Scan for the cell matching the given text and deliver its (X, Y) coordinate at center. 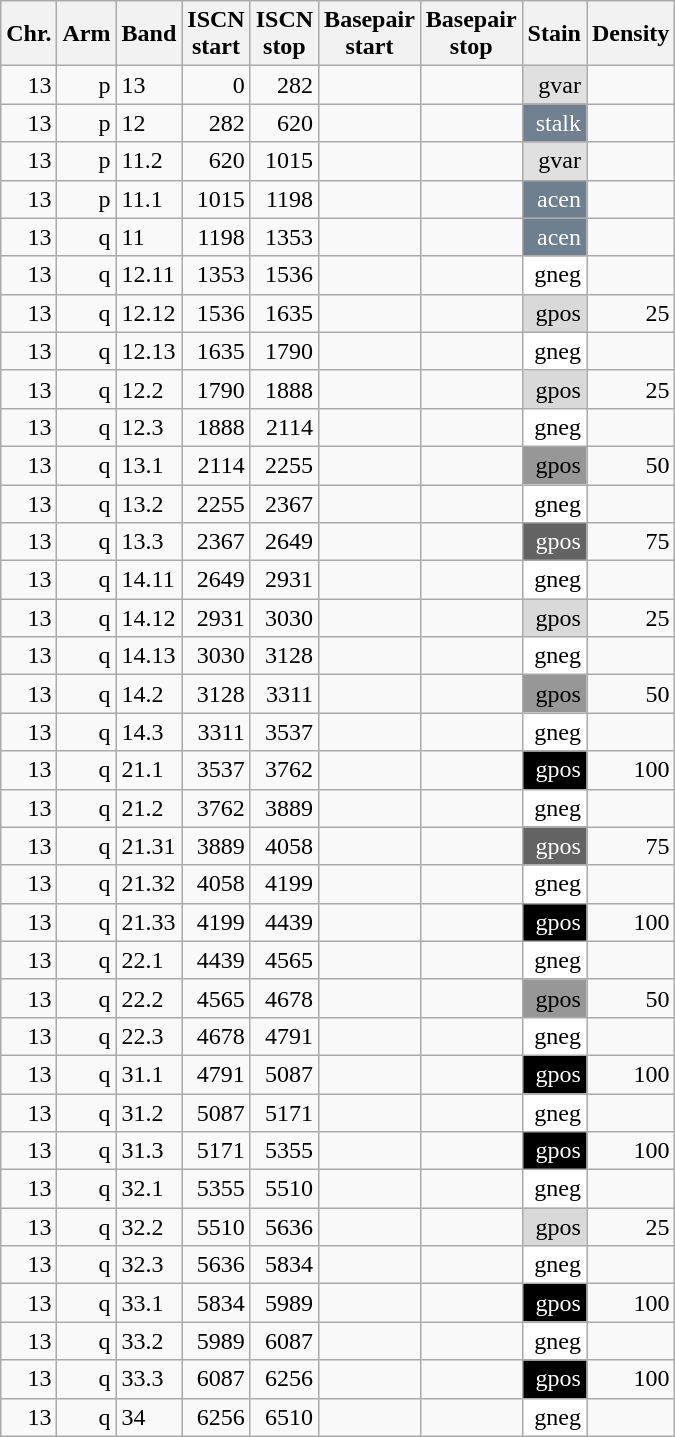
14.12 (149, 618)
13.3 (149, 542)
12.13 (149, 351)
33.1 (149, 1303)
14.3 (149, 732)
31.3 (149, 1151)
13.1 (149, 465)
stalk (554, 123)
Chr. (29, 34)
21.31 (149, 846)
32.3 (149, 1265)
13.2 (149, 503)
12.11 (149, 275)
Basepairstart (370, 34)
34 (149, 1417)
22.1 (149, 960)
31.2 (149, 1113)
Density (630, 34)
Basepairstop (471, 34)
14.11 (149, 580)
33.3 (149, 1379)
21.33 (149, 922)
6510 (284, 1417)
ISCNstop (284, 34)
12.12 (149, 313)
33.2 (149, 1341)
Band (149, 34)
22.3 (149, 1036)
ISCNstart (216, 34)
11 (149, 237)
Arm (86, 34)
0 (216, 85)
14.2 (149, 694)
21.32 (149, 884)
32.1 (149, 1189)
12 (149, 123)
11.1 (149, 199)
Stain (554, 34)
32.2 (149, 1227)
21.1 (149, 770)
12.2 (149, 389)
12.3 (149, 427)
14.13 (149, 656)
31.1 (149, 1074)
22.2 (149, 998)
21.2 (149, 808)
11.2 (149, 161)
